Scan for the cell matching the given text and deliver its [X, Y] coordinate at center. 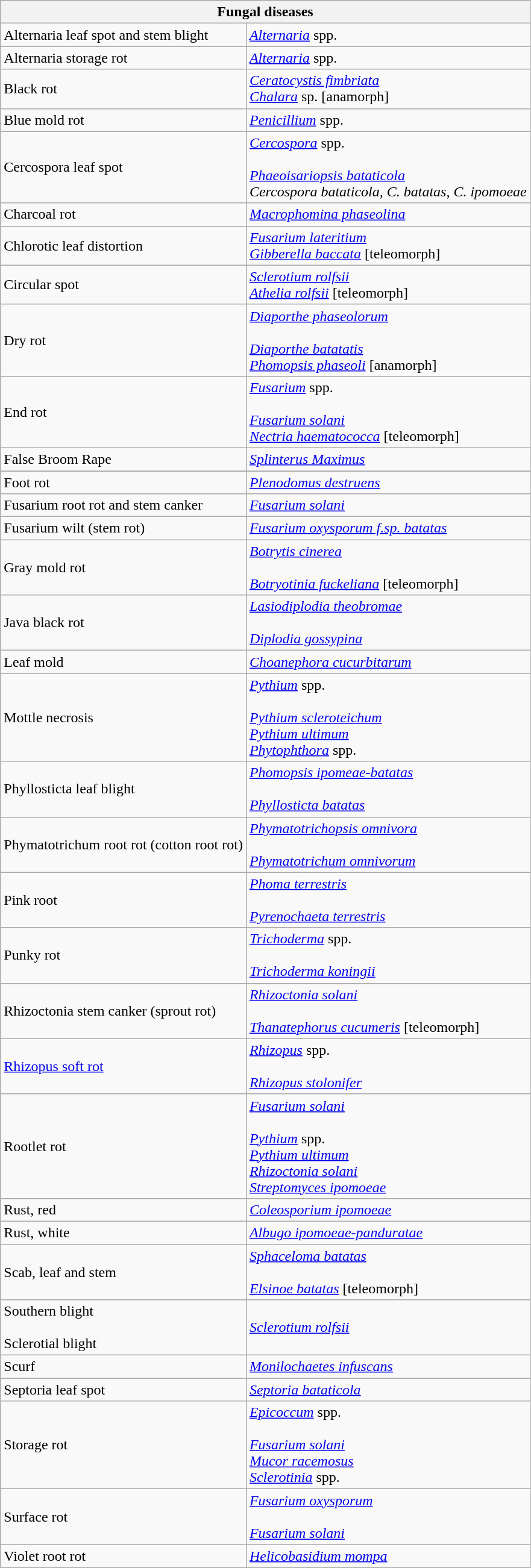
Coleosporium ipomoeae [388, 1210]
Phoma terrestris Pyrenochaeta terrestris [388, 900]
Blue mold rot [124, 120]
Botrytis cinereaBotryotinia fuckeliana [teleomorph] [388, 567]
End rot [124, 412]
Rhizopus soft rot [124, 1066]
Choanephora cucurbitarum [388, 662]
Cercospora leaf spot [124, 167]
Pink root [124, 900]
Helicobasidium mompa [388, 1556]
Splinterus Maximus [388, 459]
Phomopsis ipomeae-batatas Phyllosticta batatas [388, 789]
Southern blightSclerotial blight [124, 1328]
Fusarium wilt (stem rot) [124, 528]
Foot rot [124, 483]
Septoria bataticola [388, 1390]
Rust, white [124, 1232]
Rootlet rot [124, 1146]
Fusarium oxysporum f.sp. batatas [388, 528]
Phyllosticta leaf blight [124, 789]
Fungal diseases [265, 12]
Chlorotic leaf distortion [124, 246]
Sclerotium rolfsii Athelia rolfsii [teleomorph] [388, 284]
Monilochaetes infuscans [388, 1367]
Fusarium solani [388, 505]
Fusarium root rot and stem canker [124, 505]
Epicoccum spp. Fusarium solani Mucor racemosus Sclerotinia spp. [388, 1445]
Fusarium solaniPythium spp. Pythium ultimum Rhizoctonia solani Streptomyces ipomoeae [388, 1146]
Fusarium spp. Fusarium solani Nectria haematococca [teleomorph] [388, 412]
Septoria leaf spot [124, 1390]
Ceratocystis fimbriataChalara sp. [anamorph] [388, 89]
Alternaria storage rot [124, 58]
Diaporthe phaseolorum Diaporthe batatatis Phomopsis phaseoli [anamorph] [388, 340]
Dry rot [124, 340]
Scurf [124, 1367]
Punky rot [124, 955]
Sclerotium rolfsii [388, 1328]
Mottle necrosis [124, 717]
Surface rot [124, 1517]
Trichoderma spp. Trichoderma koningii [388, 955]
Plenodomus destruens [388, 483]
Rhizoctonia solaniThanatephorus cucumeris [teleomorph] [388, 1011]
Fusarium oxysporumFusarium solani [388, 1517]
Circular spot [124, 284]
Penicillium spp. [388, 120]
Storage rot [124, 1445]
Phymatotrichopsis omnivora Phymatotrichum omnivorum [388, 845]
Pythium spp. Pythium scleroteichum Pythium ultimum Phytophthora spp. [388, 717]
Rhizopus spp. Rhizopus stolonifer [388, 1066]
Cercospora spp. Phaeoisariopsis bataticola Cercospora bataticola, C. batatas, C. ipomoeae [388, 167]
Macrophomina phaseolina [388, 214]
Gray mold rot [124, 567]
Leaf mold [124, 662]
Violet root rot [124, 1556]
False Broom Rape [124, 459]
Scab, leaf and stem [124, 1272]
Alternaria leaf spot and stem blight [124, 35]
Charcoal rot [124, 214]
Fusarium lateritiumGibberella baccata [teleomorph] [388, 246]
Phymatotrichum root rot (cotton root rot) [124, 845]
Rhizoctonia stem canker (sprout rot) [124, 1011]
Albugo ipomoeae-panduratae [388, 1232]
Lasiodiplodia theobromae Diplodia gossypina [388, 623]
Sphaceloma batatasElsinoe batatas [teleomorph] [388, 1272]
Black rot [124, 89]
Rust, red [124, 1210]
Java black rot [124, 623]
